Extract the [x, y] coordinate from the center of the cell holding the provided text.  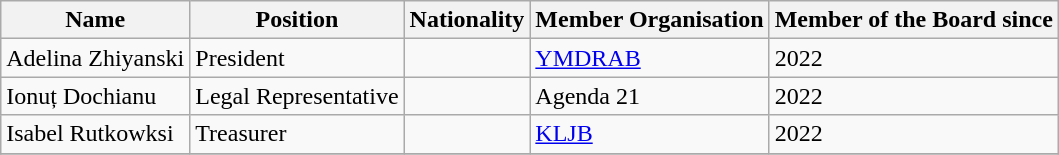
KLJB [650, 134]
Member Organisation [650, 20]
Adelina Zhiyanski [96, 58]
YMDRAB [650, 58]
Isabel Rutkowksi [96, 134]
Ionuț Dochianu [96, 96]
Nationality [467, 20]
Treasurer [297, 134]
Agenda 21 [650, 96]
Member of the Board since [914, 20]
President [297, 58]
Legal Representative [297, 96]
Position [297, 20]
Name [96, 20]
